Find where the given text appears and provide that cell's center as (X, Y) coordinate. 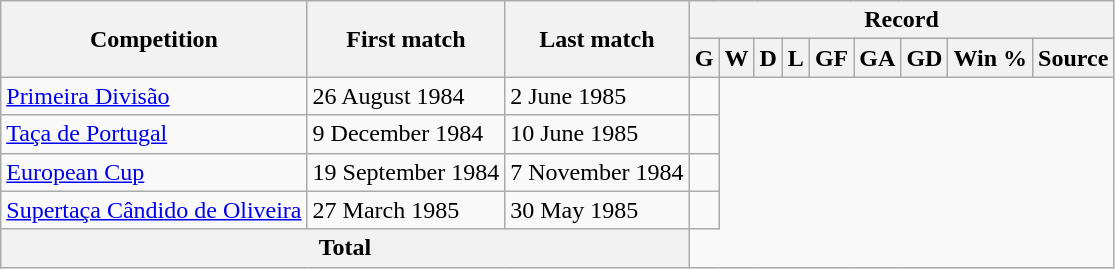
Supertaça Cândido de Oliveira (154, 210)
2 June 1985 (597, 96)
26 August 1984 (406, 96)
GD (924, 58)
Primeira Divisão (154, 96)
W (736, 58)
Competition (154, 39)
7 November 1984 (597, 172)
European Cup (154, 172)
9 December 1984 (406, 134)
GA (878, 58)
L (796, 58)
Total (345, 248)
G (704, 58)
30 May 1985 (597, 210)
Source (1074, 58)
First match (406, 39)
Taça de Portugal (154, 134)
10 June 1985 (597, 134)
D (768, 58)
Win % (990, 58)
Last match (597, 39)
19 September 1984 (406, 172)
GF (831, 58)
Record (902, 20)
27 March 1985 (406, 210)
